From the cell containing the given text, extract its center point as (x, y) coordinate. 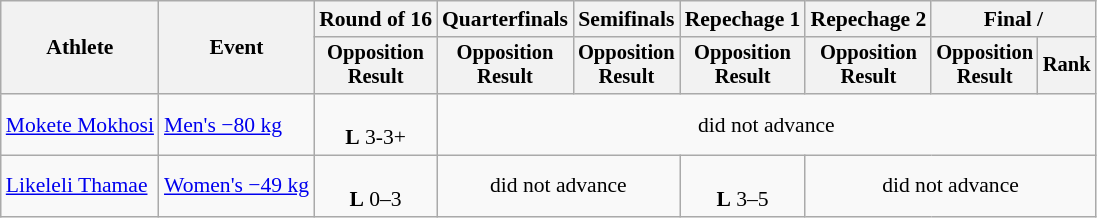
Athlete (80, 48)
L 0–3 (376, 186)
Repechage 1 (743, 19)
Likeleli Thamae (80, 186)
Round of 16 (376, 19)
Quarterfinals (505, 19)
Women's −49 kg (236, 186)
Final / (1013, 19)
Rank (1067, 66)
Men's −80 kg (236, 124)
Semifinals (626, 19)
Mokete Mokhosi (80, 124)
Event (236, 48)
Repechage 2 (868, 19)
L 3-3+ (376, 124)
L 3–5 (743, 186)
